Find where the given text appears and provide that cell's center as (x, y) coordinate. 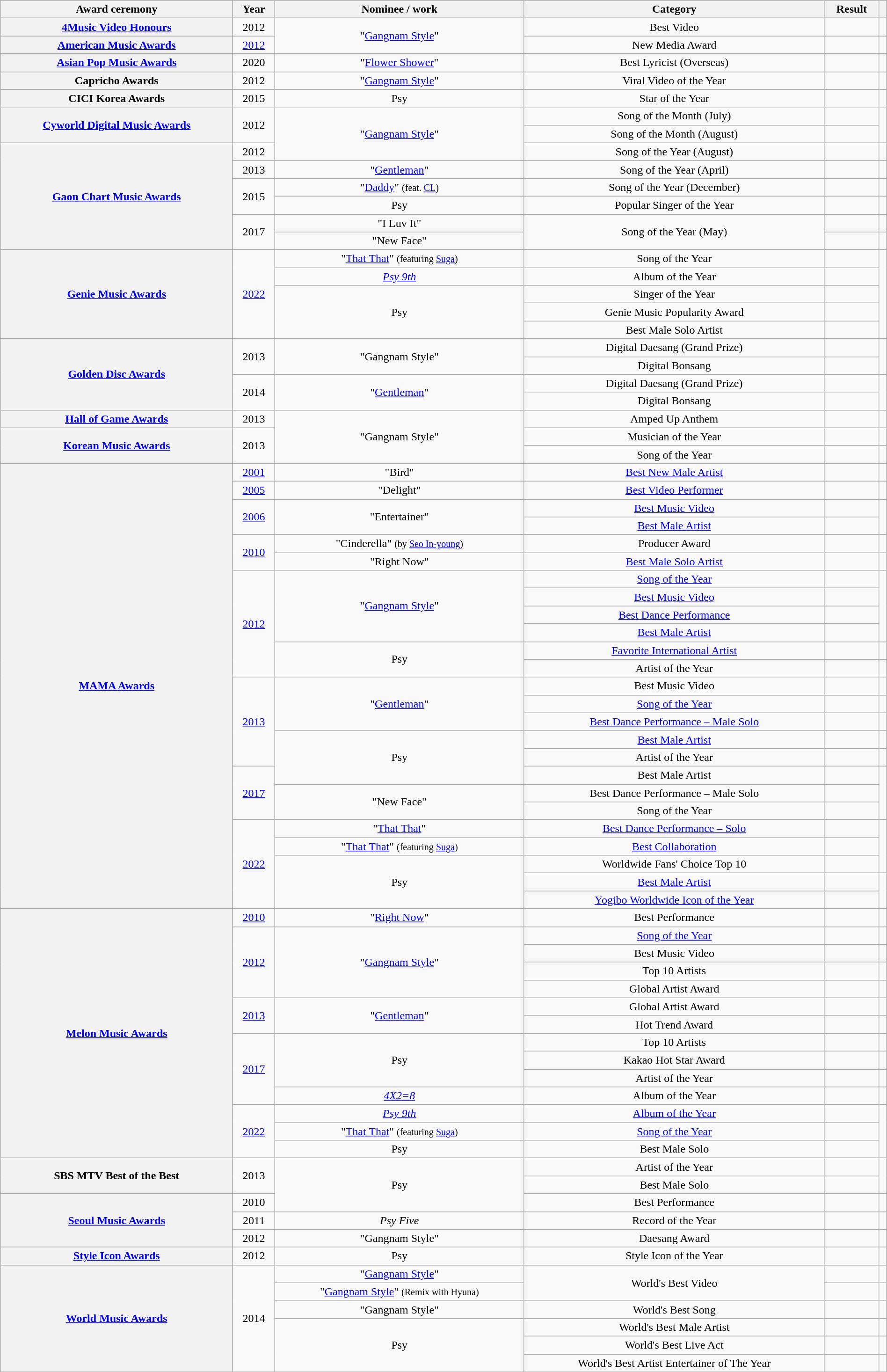
American Music Awards (117, 45)
SBS MTV Best of the Best (117, 1176)
Award ceremony (117, 9)
Nominee / work (400, 9)
Kakao Hot Star Award (674, 1060)
"Cinderella" (by Seo In-young) (400, 544)
Singer of the Year (674, 294)
Song of the Year (May) (674, 232)
Record of the Year (674, 1220)
Favorite International Artist (674, 650)
Golden Disc Awards (117, 374)
"Flower Shower" (400, 63)
2011 (254, 1220)
Song of the Year (August) (674, 152)
World Music Awards (117, 1318)
World's Best Artist Entertainer of The Year (674, 1363)
Viral Video of the Year (674, 80)
"Bird" (400, 472)
Best Lyricist (Overseas) (674, 63)
Style Icon Awards (117, 1256)
Genie Music Popularity Award (674, 312)
World's Best Song (674, 1309)
2001 (254, 472)
New Media Award (674, 45)
2005 (254, 490)
MAMA Awards (117, 686)
Best Collaboration (674, 847)
Hot Trend Award (674, 1024)
Yogibo Worldwide Icon of the Year (674, 900)
Gaon Chart Music Awards (117, 196)
Best Dance Performance – Solo (674, 829)
Psy Five (400, 1220)
Category (674, 9)
Style Icon of the Year (674, 1256)
"Entertainer" (400, 517)
Best New Male Artist (674, 472)
Korean Music Awards (117, 445)
"That That" (400, 829)
Song of the Year (December) (674, 187)
Song of the Month (July) (674, 116)
Best Video Performer (674, 490)
Worldwide Fans' Choice Top 10 (674, 864)
Best Video (674, 27)
Capricho Awards (117, 80)
Amped Up Anthem (674, 419)
"Daddy" (feat. CL) (400, 187)
Best Dance Performance (674, 615)
CICI Korea Awards (117, 98)
World's Best Video (674, 1283)
Daesang Award (674, 1238)
World's Best Male Artist (674, 1327)
Song of the Year (April) (674, 169)
2020 (254, 63)
4Music Video Honours (117, 27)
Cyworld Digital Music Awards (117, 125)
Song of the Month (August) (674, 134)
Star of the Year (674, 98)
Result (851, 9)
Asian Pop Music Awards (117, 63)
World's Best Live Act (674, 1345)
Melon Music Awards (117, 1033)
Popular Singer of the Year (674, 205)
"Gangnam Style" (Remix with Hyuna) (400, 1292)
"I Luv It" (400, 223)
Producer Award (674, 544)
Year (254, 9)
2006 (254, 517)
"Delight" (400, 490)
Seoul Music Awards (117, 1220)
4X2=8 (400, 1096)
Musician of the Year (674, 437)
Genie Music Awards (117, 294)
Hall of Game Awards (117, 419)
